From the cell containing the given text, extract its center point as [x, y] coordinate. 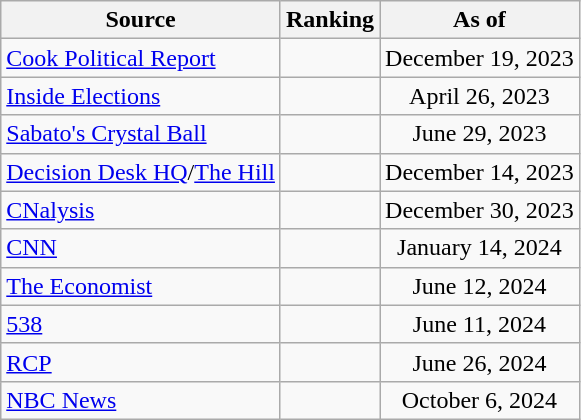
January 14, 2024 [480, 248]
Sabato's Crystal Ball [141, 134]
CNalysis [141, 210]
December 14, 2023 [480, 172]
June 26, 2024 [480, 362]
December 30, 2023 [480, 210]
CNN [141, 248]
June 29, 2023 [480, 134]
The Economist [141, 286]
Inside Elections [141, 96]
April 26, 2023 [480, 96]
Decision Desk HQ/The Hill [141, 172]
538 [141, 324]
Cook Political Report [141, 58]
As of [480, 20]
Source [141, 20]
June 11, 2024 [480, 324]
NBC News [141, 400]
RCP [141, 362]
December 19, 2023 [480, 58]
June 12, 2024 [480, 286]
October 6, 2024 [480, 400]
Ranking [330, 20]
